For the text-containing cell, return its midpoint in [x, y] coordinate format. 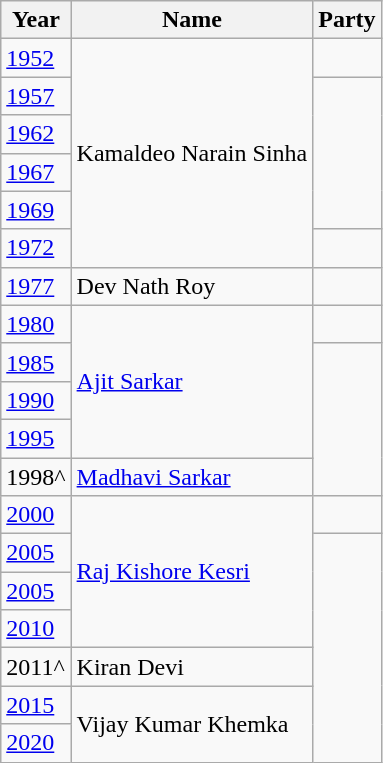
1972 [36, 248]
Name [192, 20]
1995 [36, 438]
1977 [36, 286]
1962 [36, 134]
1957 [36, 96]
1952 [36, 58]
Year [36, 20]
Party [347, 20]
2010 [36, 629]
1985 [36, 362]
2000 [36, 515]
2011^ [36, 667]
Ajit Sarkar [192, 381]
1967 [36, 172]
1990 [36, 400]
Kamaldeo Narain Sinha [192, 153]
2020 [36, 743]
1998^ [36, 477]
2015 [36, 705]
Vijay Kumar Khemka [192, 724]
Dev Nath Roy [192, 286]
Kiran Devi [192, 667]
1980 [36, 324]
Madhavi Sarkar [192, 477]
Raj Kishore Kesri [192, 572]
1969 [36, 210]
